Pinpoint the cell where the given text exists, returning its [X, Y] midpoint coordinate. 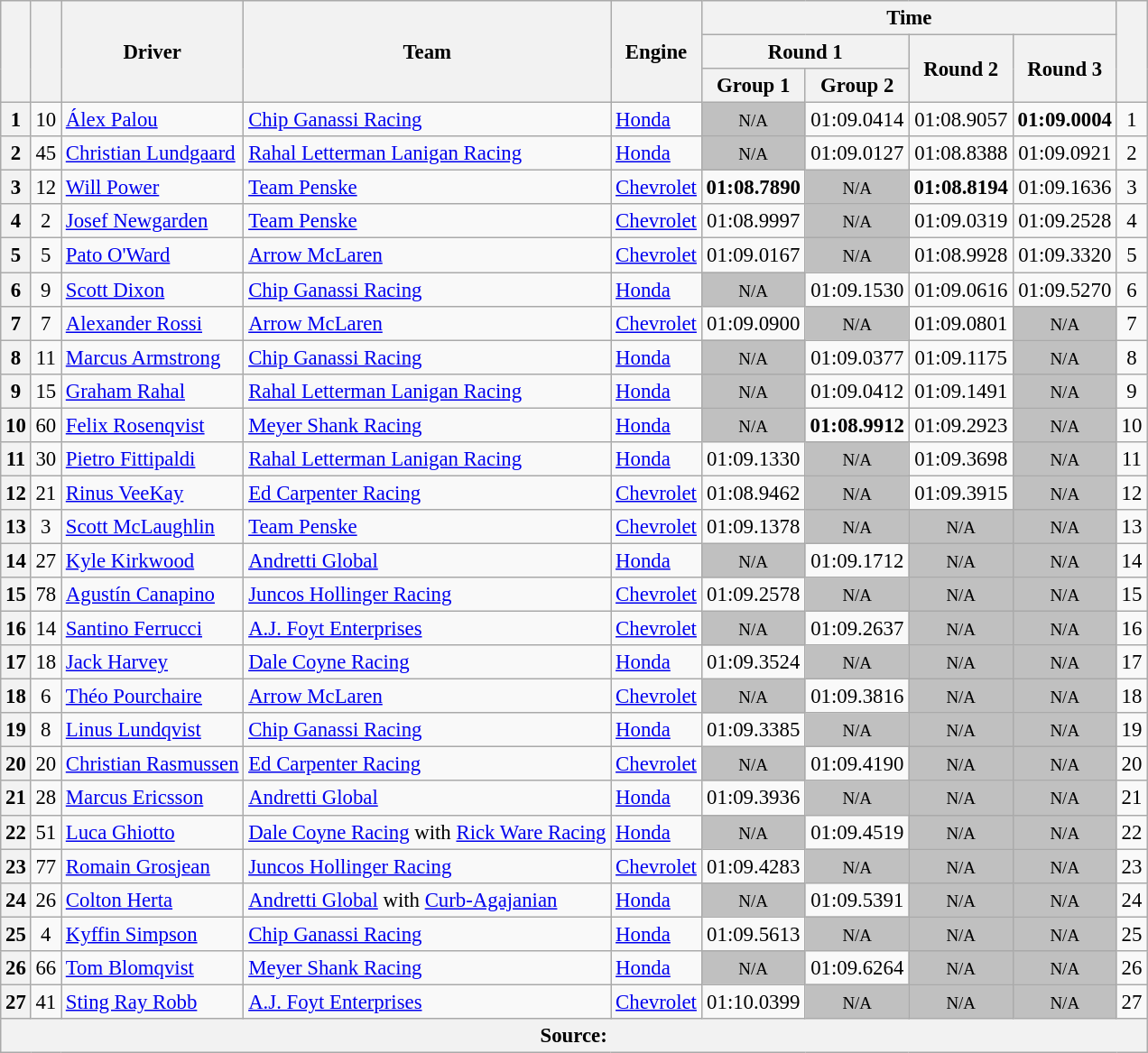
01:09.5270 [1065, 290]
Time [909, 18]
Graham Rahal [153, 391]
Théo Pourchaire [153, 697]
Pato O'Ward [153, 255]
45 [45, 153]
01:09.3936 [753, 799]
01:09.0801 [960, 323]
Tom Blomqvist [153, 968]
Linus Lundqvist [153, 730]
Round 2 [960, 69]
Team [428, 52]
01:09.1712 [857, 560]
01:09.0127 [857, 153]
Andretti Global with Curb-Agajanian [428, 900]
Scott Dixon [153, 290]
01:09.0412 [857, 391]
28 [45, 799]
Engine [656, 52]
Will Power [153, 188]
Santino Ferrucci [153, 629]
01:09.3915 [960, 493]
60 [45, 425]
Kyffin Simpson [153, 934]
01:08.9997 [753, 221]
Dale Coyne Racing with Rick Ware Racing [428, 832]
01:09.2578 [753, 595]
01:10.0399 [753, 1002]
01:09.2528 [1065, 221]
Group 2 [857, 86]
01:09.6264 [857, 968]
Álex Palou [153, 120]
77 [45, 866]
01:09.3320 [1065, 255]
01:09.1330 [753, 459]
01:09.0414 [857, 120]
Round 3 [1065, 69]
01:09.5613 [753, 934]
01:08.9462 [753, 493]
01:08.9057 [960, 120]
01:09.3385 [753, 730]
01:09.5391 [857, 900]
Source: [574, 1036]
Sting Ray Robb [153, 1002]
78 [45, 595]
01:08.8194 [960, 188]
01:09.3698 [960, 459]
01:09.1530 [857, 290]
Rinus VeeKay [153, 493]
Felix Rosenqvist [153, 425]
Christian Rasmussen [153, 764]
01:09.1636 [1065, 188]
Pietro Fittipaldi [153, 459]
01:09.0900 [753, 323]
01:09.0377 [857, 357]
Kyle Kirkwood [153, 560]
01:09.0004 [1065, 120]
01:09.0167 [753, 255]
Scott McLaughlin [153, 527]
01:08.9912 [857, 425]
01:09.0319 [960, 221]
01:09.0921 [1065, 153]
Dale Coyne Racing [428, 662]
01:09.3524 [753, 662]
01:09.2637 [857, 629]
Luca Ghiotto [153, 832]
51 [45, 832]
Jack Harvey [153, 662]
01:09.3816 [857, 697]
Marcus Armstrong [153, 357]
01:09.1378 [753, 527]
01:09.4519 [857, 832]
Josef Newgarden [153, 221]
01:08.9928 [960, 255]
41 [45, 1002]
01:08.8388 [960, 153]
Round 1 [805, 52]
01:09.1175 [960, 357]
Group 1 [753, 86]
01:09.4283 [753, 866]
01:08.7890 [753, 188]
01:09.2923 [960, 425]
Marcus Ericsson [153, 799]
Driver [153, 52]
30 [45, 459]
Colton Herta [153, 900]
66 [45, 968]
Agustín Canapino [153, 595]
Alexander Rossi [153, 323]
Christian Lundgaard [153, 153]
Romain Grosjean [153, 866]
01:09.1491 [960, 391]
01:09.4190 [857, 764]
01:09.0616 [960, 290]
